Return the (X, Y) coordinate for the center point of the cell that contains the specified text.  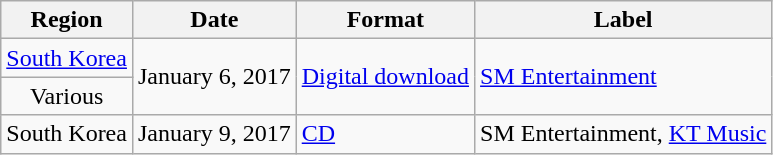
Format (385, 20)
January 6, 2017 (214, 77)
Region (67, 20)
Digital download (385, 77)
Various (67, 96)
SM Entertainment (624, 77)
Label (624, 20)
CD (385, 134)
SM Entertainment, KT Music (624, 134)
Date (214, 20)
January 9, 2017 (214, 134)
